Return the (X, Y) coordinate for the center point of the cell that contains the specified text.  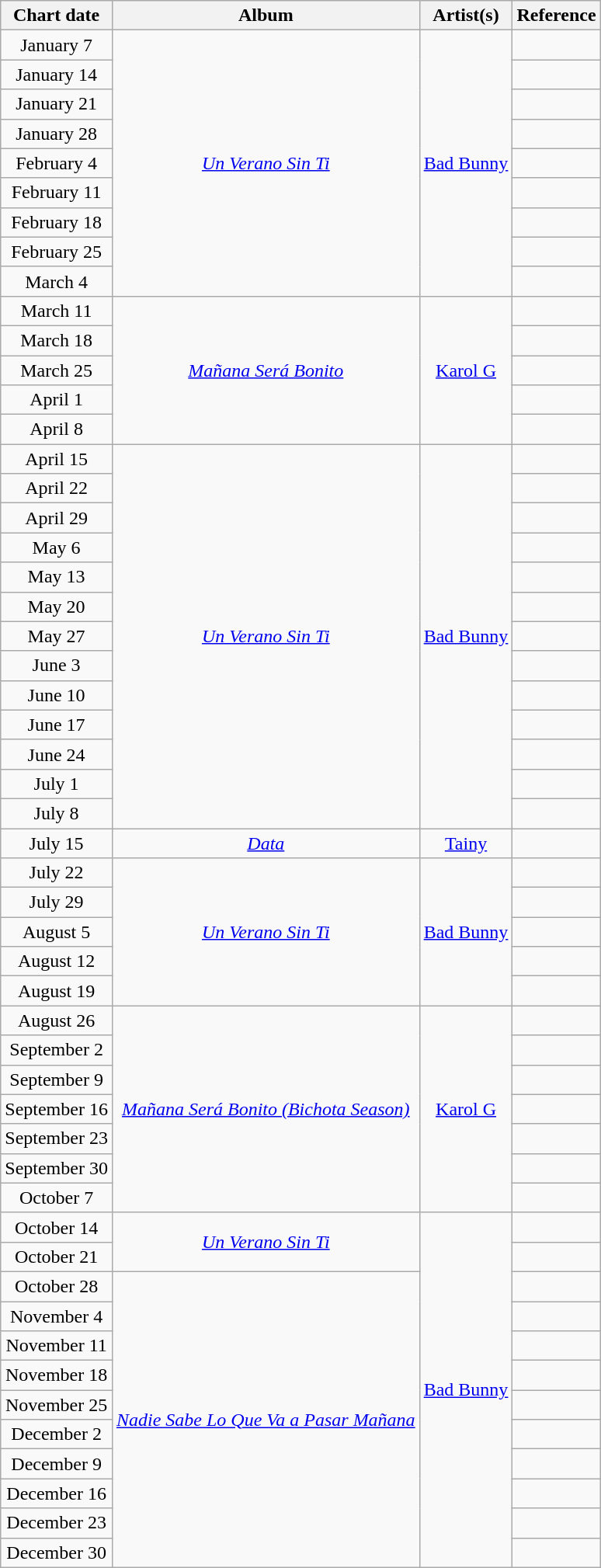
April 22 (57, 488)
August 12 (57, 961)
April 15 (57, 459)
December 2 (57, 1434)
August 5 (57, 932)
September 9 (57, 1080)
July 15 (57, 843)
March 4 (57, 281)
September 2 (57, 1050)
Album (266, 16)
August 26 (57, 1020)
April 8 (57, 429)
January 7 (57, 45)
June 24 (57, 754)
May 6 (57, 548)
June 10 (57, 695)
February 25 (57, 252)
Nadie Sabe Lo Que Va a Pasar Mañana (266, 1420)
January 28 (57, 134)
Artist(s) (466, 16)
July 22 (57, 873)
November 18 (57, 1375)
October 14 (57, 1227)
January 21 (57, 104)
February 11 (57, 193)
Reference (556, 16)
November 25 (57, 1405)
October 21 (57, 1257)
November 11 (57, 1346)
May 20 (57, 607)
December 9 (57, 1464)
June 17 (57, 725)
May 13 (57, 577)
July 1 (57, 784)
September 16 (57, 1109)
September 30 (57, 1168)
April 1 (57, 400)
March 11 (57, 311)
Mañana Será Bonito (266, 370)
January 14 (57, 75)
September 23 (57, 1139)
July 29 (57, 902)
June 3 (57, 666)
November 4 (57, 1316)
March 25 (57, 370)
May 27 (57, 636)
Chart date (57, 16)
Tainy (466, 843)
August 19 (57, 991)
December 23 (57, 1523)
December 30 (57, 1552)
October 28 (57, 1286)
December 16 (57, 1493)
October 7 (57, 1198)
Data (266, 843)
Mañana Será Bonito (Bichota Season) (266, 1109)
July 8 (57, 813)
February 4 (57, 163)
February 18 (57, 222)
March 18 (57, 340)
April 29 (57, 518)
